Find where the given text appears and provide that cell's center as (x, y) coordinate. 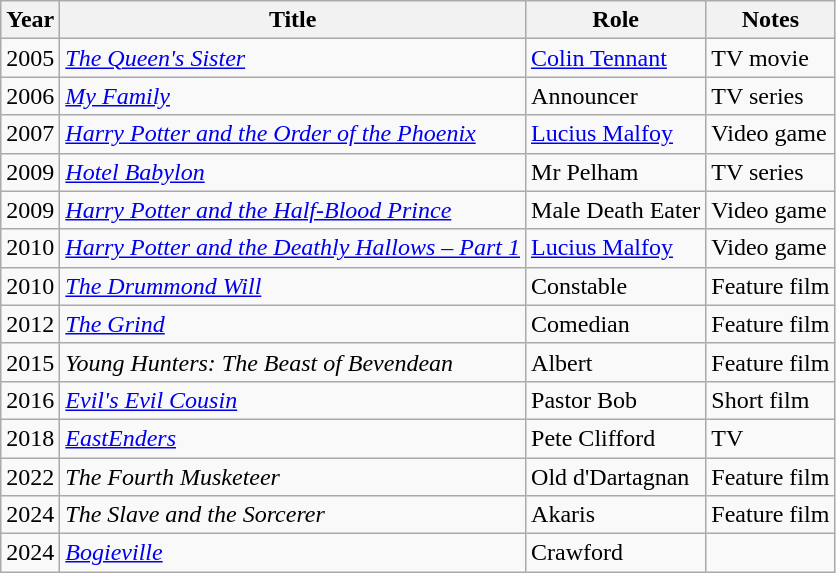
The Drummond Will (293, 286)
Year (30, 20)
My Family (293, 96)
Old d'Dartagnan (616, 477)
2005 (30, 58)
2012 (30, 324)
Mr Pelham (616, 172)
EastEnders (293, 438)
2022 (30, 477)
The Queen's Sister (293, 58)
Harry Potter and the Order of the Phoenix (293, 134)
Colin Tennant (616, 58)
Crawford (616, 553)
Title (293, 20)
Young Hunters: The Beast of Bevendean (293, 362)
2006 (30, 96)
Pete Clifford (616, 438)
The Slave and the Sorcerer (293, 515)
Short film (770, 400)
2007 (30, 134)
Hotel Babylon (293, 172)
Evil's Evil Cousin (293, 400)
Pastor Bob (616, 400)
Announcer (616, 96)
Role (616, 20)
Harry Potter and the Deathly Hallows – Part 1 (293, 248)
Constable (616, 286)
Harry Potter and the Half-Blood Prince (293, 210)
2016 (30, 400)
Albert (616, 362)
2015 (30, 362)
2018 (30, 438)
Notes (770, 20)
TV (770, 438)
The Fourth Musketeer (293, 477)
Akaris (616, 515)
The Grind (293, 324)
Bogieville (293, 553)
TV movie (770, 58)
Male Death Eater (616, 210)
Comedian (616, 324)
